Locate the cell with the specified text and output its [X, Y] center coordinate. 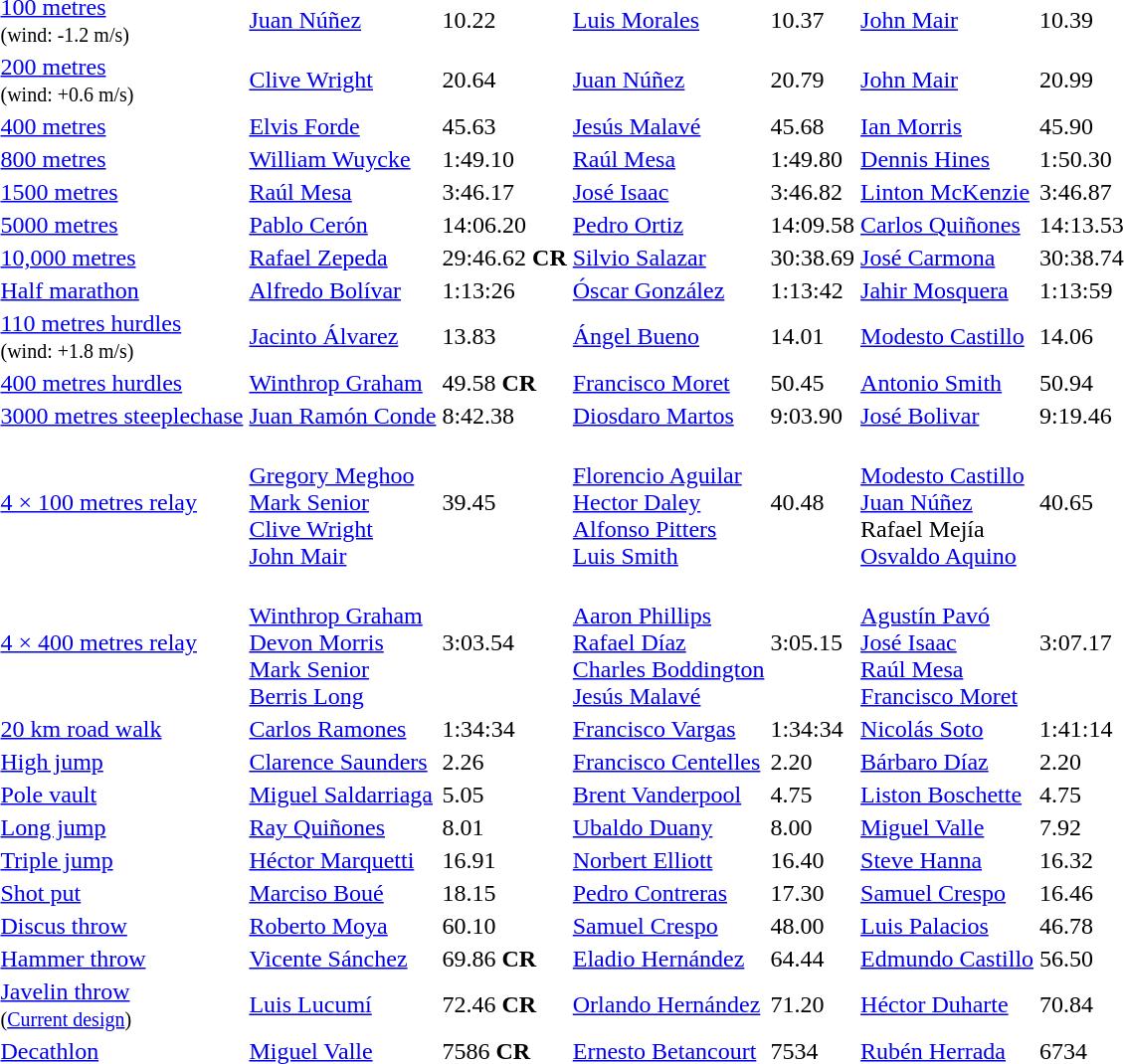
Carlos Ramones [342, 729]
4.75 [813, 795]
Brent Vanderpool [668, 795]
Ubaldo Duany [668, 827]
Carlos Quiñones [947, 225]
Dennis Hines [947, 159]
60.10 [504, 926]
2.20 [813, 762]
Clive Wright [342, 80]
64.44 [813, 959]
Edmundo Castillo [947, 959]
Luis Palacios [947, 926]
Francisco Vargas [668, 729]
Ian Morris [947, 126]
29:46.62 CR [504, 258]
30:38.69 [813, 258]
Norbert Elliott [668, 860]
40.48 [813, 502]
72.46 CR [504, 1004]
Winthrop GrahamDevon MorrisMark SeniorBerris Long [342, 642]
Marciso Boué [342, 893]
1:13:42 [813, 290]
Vicente Sánchez [342, 959]
Jacinto Álvarez [342, 336]
Clarence Saunders [342, 762]
17.30 [813, 893]
Nicolás Soto [947, 729]
Pedro Ortiz [668, 225]
Linton McKenzie [947, 192]
18.15 [504, 893]
Luis Lucumí [342, 1004]
69.86 CR [504, 959]
45.68 [813, 126]
8:42.38 [504, 416]
Liston Boschette [947, 795]
Diosdaro Martos [668, 416]
Agustín PavóJosé IsaacRaúl MesaFrancisco Moret [947, 642]
49.58 CR [504, 383]
1:13:26 [504, 290]
Antonio Smith [947, 383]
Pedro Contreras [668, 893]
William Wuycke [342, 159]
Steve Hanna [947, 860]
John Mair [947, 80]
14.01 [813, 336]
3:46.82 [813, 192]
3:05.15 [813, 642]
14:09.58 [813, 225]
13.83 [504, 336]
50.45 [813, 383]
Silvio Salazar [668, 258]
Miguel Saldarriaga [342, 795]
8.00 [813, 827]
48.00 [813, 926]
1:49.10 [504, 159]
39.45 [504, 502]
3:03.54 [504, 642]
3:46.17 [504, 192]
Modesto CastilloJuan NúñezRafael MejíaOsvaldo Aquino [947, 502]
16.40 [813, 860]
Rafael Zepeda [342, 258]
Florencio AguilarHector DaleyAlfonso PittersLuis Smith [668, 502]
45.63 [504, 126]
Alfredo Bolívar [342, 290]
Pablo Cerón [342, 225]
Juan Ramón Conde [342, 416]
José Bolivar [947, 416]
Aaron PhillipsRafael DíazCharles BoddingtonJesús Malavé [668, 642]
20.79 [813, 80]
16.91 [504, 860]
Miguel Valle [947, 827]
Francisco Centelles [668, 762]
Óscar González [668, 290]
Modesto Castillo [947, 336]
Gregory MeghooMark SeniorClive WrightJohn Mair [342, 502]
20.64 [504, 80]
14:06.20 [504, 225]
9:03.90 [813, 416]
Orlando Hernández [668, 1004]
Elvis Forde [342, 126]
71.20 [813, 1004]
Jahir Mosquera [947, 290]
Juan Núñez [668, 80]
Héctor Marquetti [342, 860]
Winthrop Graham [342, 383]
Eladio Hernández [668, 959]
Ray Quiñones [342, 827]
José Carmona [947, 258]
2.26 [504, 762]
Bárbaro Díaz [947, 762]
Roberto Moya [342, 926]
Jesús Malavé [668, 126]
Héctor Duharte [947, 1004]
Francisco Moret [668, 383]
Ángel Bueno [668, 336]
5.05 [504, 795]
José Isaac [668, 192]
8.01 [504, 827]
1:49.80 [813, 159]
